Identify which cell holds the provided text, then report its [X, Y] central coordinate. 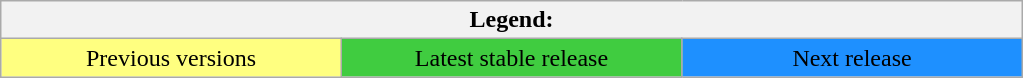
Next release [852, 58]
Latest stable release [511, 58]
Legend: [512, 20]
Previous versions [171, 58]
